Identify which cell holds the provided text, then report its (x, y) central coordinate. 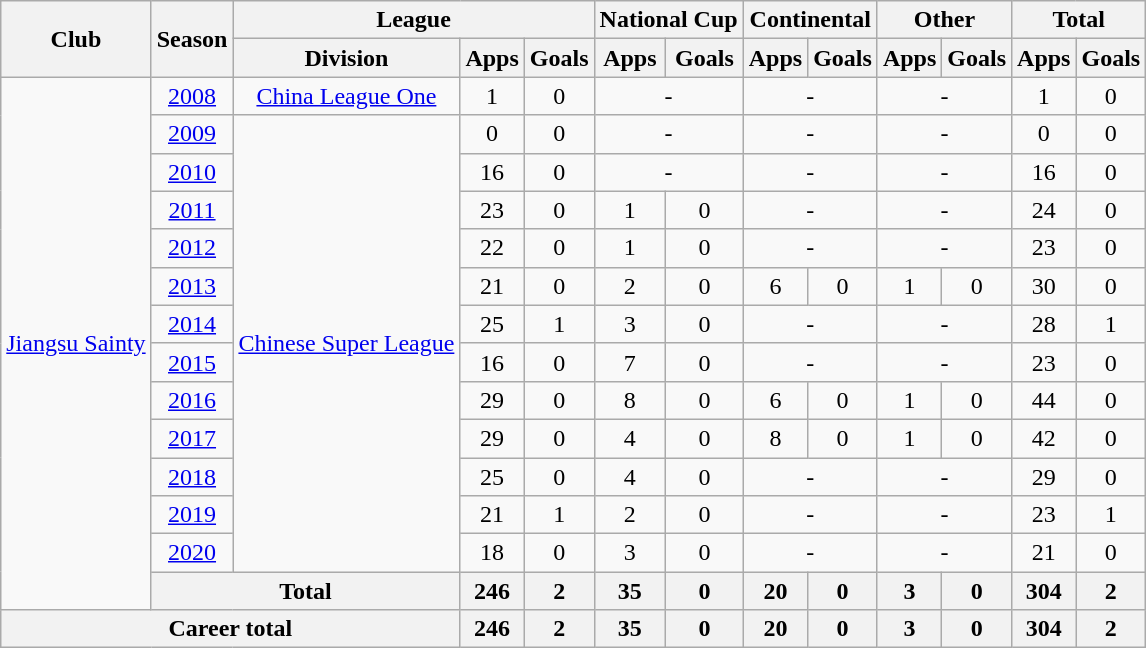
28 (1044, 324)
2019 (192, 515)
2009 (192, 134)
18 (492, 553)
2013 (192, 286)
2016 (192, 400)
2017 (192, 438)
2012 (192, 248)
Club (76, 39)
2010 (192, 172)
Chinese Super League (346, 344)
2015 (192, 362)
42 (1044, 438)
Division (346, 58)
24 (1044, 210)
2018 (192, 477)
Career total (230, 629)
44 (1044, 400)
2014 (192, 324)
Season (192, 39)
National Cup (668, 20)
China League One (346, 96)
2011 (192, 210)
2020 (192, 553)
League (414, 20)
Jiangsu Sainty (76, 344)
2008 (192, 96)
30 (1044, 286)
7 (630, 362)
Continental (810, 20)
22 (492, 248)
Other (944, 20)
